Capture the cell that displays the provided text and extract its (x, y) central coordinate. 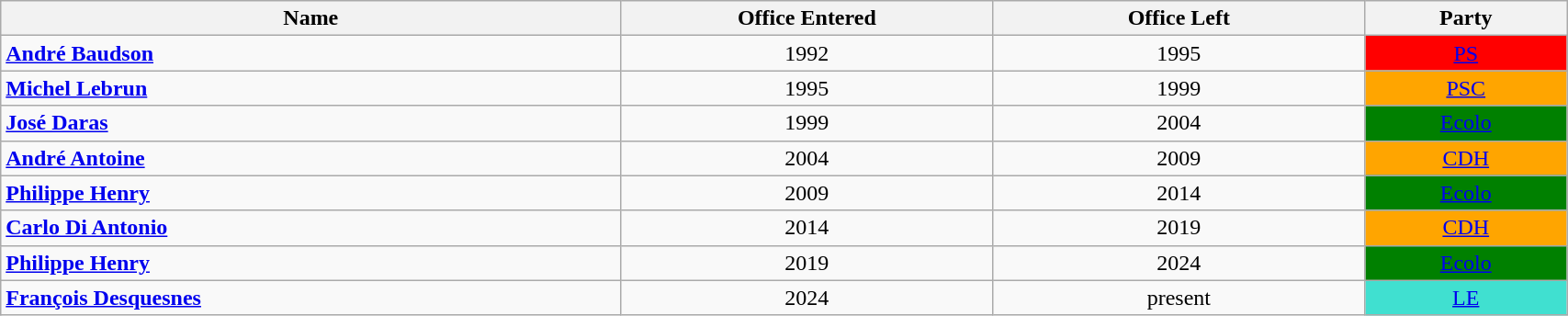
PSC (1466, 88)
PS (1466, 53)
José Daras (310, 123)
Michel Lebrun (310, 88)
François Desquesnes (310, 298)
LE (1466, 298)
present (1179, 298)
1992 (807, 53)
Carlo Di Antonio (310, 228)
Office Entered (807, 18)
André Baudson (310, 53)
Party (1466, 18)
Name (310, 18)
André Antoine (310, 158)
Office Left (1179, 18)
